Search for the cell housing the specified text and yield its [x, y] center coordinate. 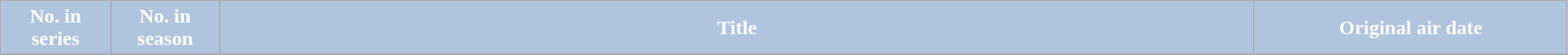
Title [737, 28]
No. inseries [55, 28]
Original air date [1410, 28]
No. inseason [165, 28]
